Capture the cell that displays the provided text and extract its (x, y) central coordinate. 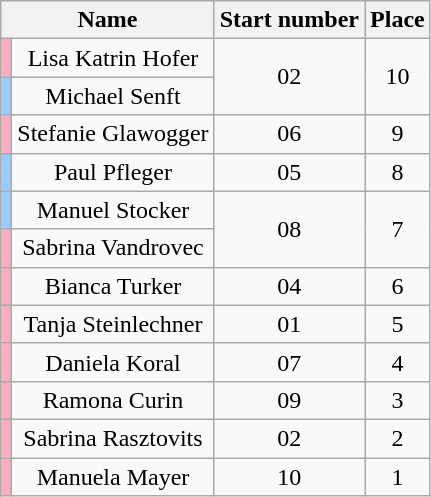
Ramona Curin (113, 400)
Daniela Koral (113, 362)
06 (289, 134)
8 (398, 172)
7 (398, 229)
Michael Senft (113, 96)
Name (108, 20)
Lisa Katrin Hofer (113, 58)
08 (289, 229)
3 (398, 400)
Tanja Steinlechner (113, 324)
05 (289, 172)
Bianca Turker (113, 286)
5 (398, 324)
6 (398, 286)
2 (398, 438)
Place (398, 20)
07 (289, 362)
Start number (289, 20)
Manuela Mayer (113, 477)
4 (398, 362)
04 (289, 286)
Sabrina Vandrovec (113, 248)
Sabrina Rasztovits (113, 438)
9 (398, 134)
Paul Pfleger (113, 172)
01 (289, 324)
Stefanie Glawogger (113, 134)
Manuel Stocker (113, 210)
09 (289, 400)
1 (398, 477)
